Scan for the cell matching the given text and deliver its (x, y) coordinate at center. 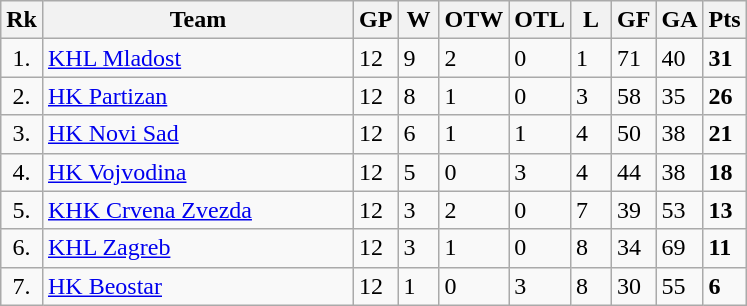
35 (680, 96)
5. (22, 210)
W (418, 20)
GF (634, 20)
34 (634, 248)
HK Partizan (198, 96)
39 (634, 210)
18 (724, 172)
30 (634, 286)
11 (724, 248)
6. (22, 248)
26 (724, 96)
KHK Crvena Zvezda (198, 210)
71 (634, 58)
9 (418, 58)
13 (724, 210)
Rk (22, 20)
50 (634, 134)
KHL Mladost (198, 58)
58 (634, 96)
1. (22, 58)
HK Vojvodina (198, 172)
OTW (474, 20)
GA (680, 20)
2. (22, 96)
GP (376, 20)
L (592, 20)
7. (22, 286)
5 (418, 172)
HK Novi Sad (198, 134)
21 (724, 134)
HK Beostar (198, 286)
Team (198, 20)
OTL (540, 20)
7 (592, 210)
69 (680, 248)
31 (724, 58)
4. (22, 172)
44 (634, 172)
KHL Zagreb (198, 248)
53 (680, 210)
40 (680, 58)
55 (680, 286)
Pts (724, 20)
3. (22, 134)
